Provide the [X, Y] coordinate of the cell's center where the given text is located.  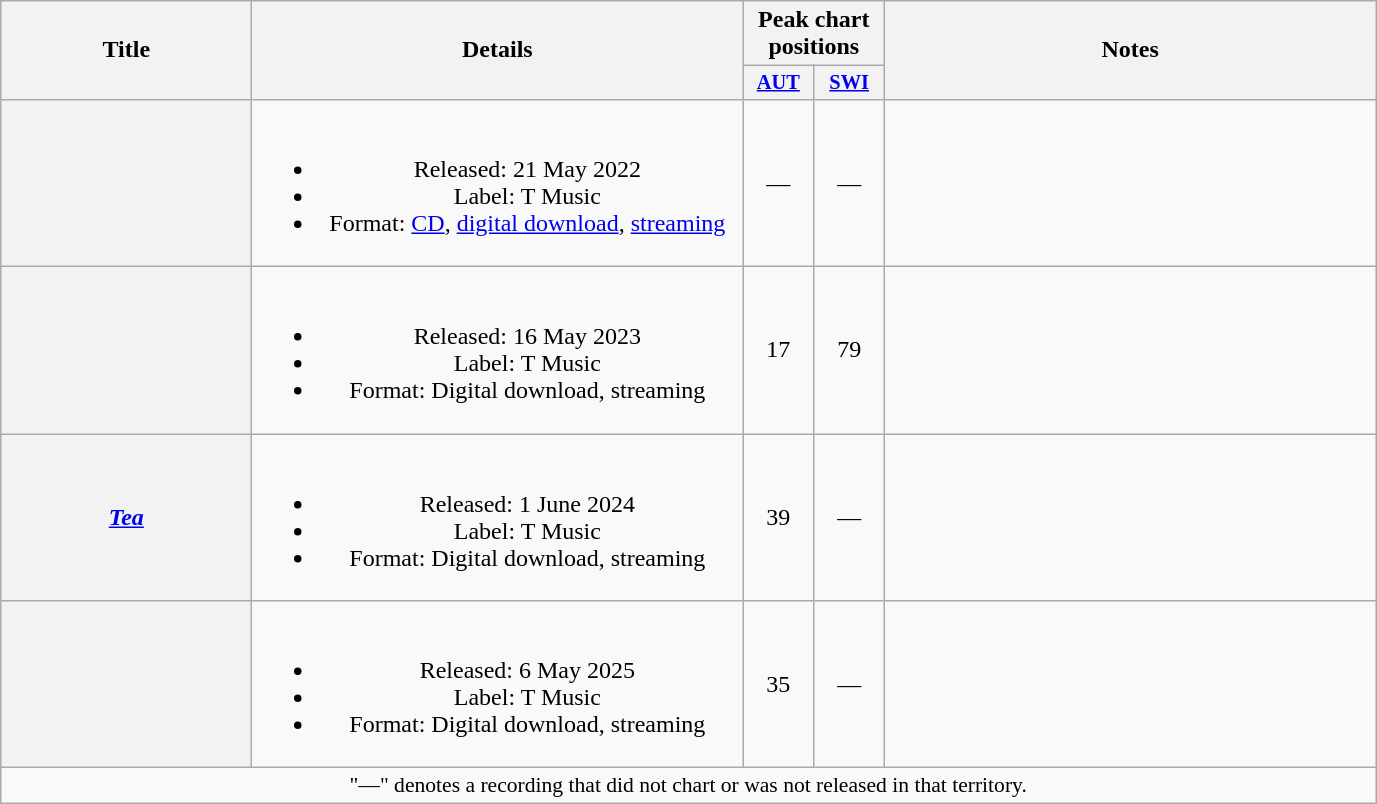
Released: 1 June 2024Label: T MusicFormat: Digital download, streaming [498, 518]
Title [126, 50]
Details [498, 50]
Peak chart positions [814, 34]
79 [850, 350]
39 [778, 518]
Notes [1130, 50]
Released: 16 May 2023Label: T MusicFormat: Digital download, streaming [498, 350]
AUT [778, 83]
17 [778, 350]
Released: 21 May 2022Label: T MusicFormat: CD, digital download, streaming [498, 182]
35 [778, 684]
SWI [850, 83]
"—" denotes a recording that did not chart or was not released in that territory. [688, 786]
Tea [126, 518]
Released: 6 May 2025Label: T MusicFormat: Digital download, streaming [498, 684]
